Return (X, Y) of the center of cell containing provided text 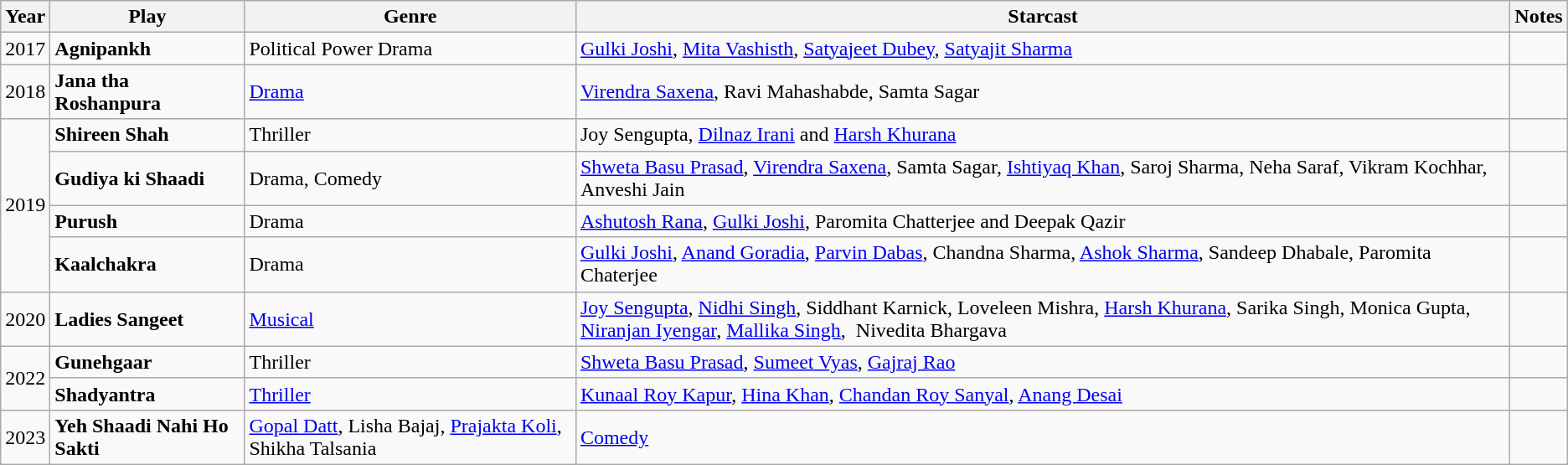
Ladies Sangeet (147, 318)
Starcast (1042, 17)
Gulki Joshi, Mita Vashisth, Satyajeet Dubey, Satyajit Sharma (1042, 49)
Ashutosh Rana, Gulki Joshi, Paromita Chatterjee and Deepak Qazir (1042, 221)
Virendra Saxena, Ravi Mahashabde, Samta Sagar (1042, 92)
Year (25, 17)
Notes (1539, 17)
2017 (25, 49)
2019 (25, 205)
Shadyantra (147, 394)
Shweta Basu Prasad, Sumeet Vyas, Gajraj Rao (1042, 362)
Gunehgaar (147, 362)
Kaalchakra (147, 265)
Political Power Drama (410, 49)
Drama, Comedy (410, 178)
Comedy (1042, 437)
Agnipankh (147, 49)
Play (147, 17)
Musical (410, 318)
Gopal Datt, Lisha Bajaj, Prajakta Koli, Shikha Talsania (410, 437)
Kunaal Roy Kapur, Hina Khan, Chandan Roy Sanyal, Anang Desai (1042, 394)
2022 (25, 378)
Purush (147, 221)
Shireen Shah (147, 135)
Joy Sengupta, Dilnaz Irani and Harsh Khurana (1042, 135)
Gulki Joshi, Anand Goradia, Parvin Dabas, Chandna Sharma, Ashok Sharma, Sandeep Dhabale, Paromita Chaterjee (1042, 265)
2020 (25, 318)
2023 (25, 437)
Jana tha Roshanpura (147, 92)
2018 (25, 92)
Genre (410, 17)
Gudiya ki Shaadi (147, 178)
Shweta Basu Prasad, Virendra Saxena, Samta Sagar, Ishtiyaq Khan, Saroj Sharma, Neha Saraf, Vikram Kochhar, Anveshi Jain (1042, 178)
Yeh Shaadi Nahi Ho Sakti (147, 437)
